Detect which cell encompasses the target text, then output its (x, y) center coordinate. 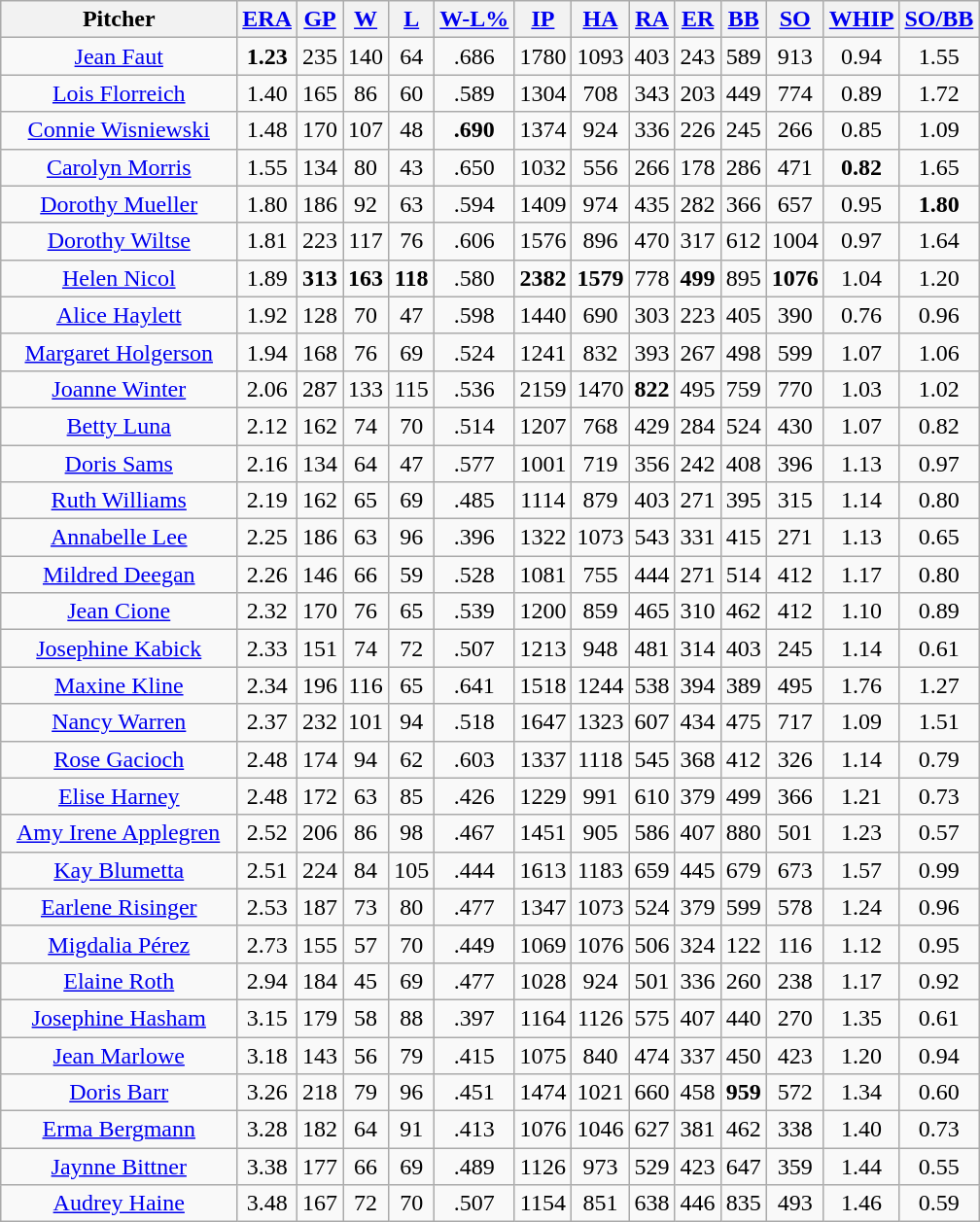
0.65 (939, 538)
1.94 (267, 352)
Margaret Holgerson (119, 352)
303 (651, 315)
660 (651, 1093)
Rose Gacioch (119, 759)
317 (698, 241)
187 (321, 907)
Mildred Deegan (119, 575)
879 (601, 501)
498 (743, 352)
1.02 (939, 389)
284 (698, 426)
SO/BB (939, 19)
224 (321, 870)
.528 (474, 575)
396 (795, 464)
Kay Blumetta (119, 870)
W (366, 19)
Jaynne Bittner (119, 1167)
196 (321, 685)
832 (601, 352)
1576 (542, 241)
1.72 (939, 93)
1780 (542, 56)
774 (795, 93)
1451 (542, 833)
.426 (474, 796)
1.48 (267, 130)
84 (366, 870)
2.34 (267, 685)
880 (743, 833)
.577 (474, 464)
708 (601, 93)
.518 (474, 722)
.650 (474, 167)
1154 (542, 1204)
.444 (474, 870)
.397 (474, 1018)
859 (601, 611)
1.65 (939, 167)
529 (651, 1167)
1.34 (861, 1093)
1069 (542, 944)
BB (743, 19)
.413 (474, 1130)
1347 (542, 907)
430 (795, 426)
822 (651, 389)
408 (743, 464)
.451 (474, 1093)
1207 (542, 426)
178 (698, 167)
143 (321, 1055)
Earlene Risinger (119, 907)
429 (651, 426)
1579 (601, 278)
324 (698, 944)
315 (795, 501)
Doris Sams (119, 464)
506 (651, 944)
1213 (542, 648)
586 (651, 833)
475 (743, 722)
445 (698, 870)
235 (321, 56)
959 (743, 1093)
389 (743, 685)
0.55 (939, 1167)
122 (743, 944)
226 (698, 130)
0.79 (939, 759)
313 (321, 278)
2.26 (267, 575)
.580 (474, 278)
896 (601, 241)
905 (601, 833)
310 (698, 611)
607 (651, 722)
260 (743, 981)
1474 (542, 1093)
835 (743, 1204)
2.33 (267, 648)
991 (601, 796)
140 (366, 56)
Maxine Kline (119, 685)
1304 (542, 93)
0.76 (861, 315)
3.15 (267, 1018)
0.92 (939, 981)
SO (795, 19)
381 (698, 1130)
1.51 (939, 722)
659 (651, 870)
1337 (542, 759)
1.06 (939, 352)
Doris Barr (119, 1093)
1028 (542, 981)
1118 (601, 759)
GP (321, 19)
.589 (474, 93)
612 (743, 241)
1.04 (861, 278)
2.52 (267, 833)
85 (412, 796)
242 (698, 464)
1.76 (861, 685)
Pitcher (119, 19)
368 (698, 759)
Elaine Roth (119, 981)
.603 (474, 759)
270 (795, 1018)
913 (795, 56)
470 (651, 241)
0.59 (939, 1204)
101 (366, 722)
3.48 (267, 1204)
92 (366, 204)
151 (321, 648)
1093 (601, 56)
1409 (542, 204)
471 (795, 167)
1374 (542, 130)
1200 (542, 611)
Elise Harney (119, 796)
2.73 (267, 944)
.641 (474, 685)
343 (651, 93)
Jean Cione (119, 611)
2.19 (267, 501)
1.21 (861, 796)
ERA (267, 19)
474 (651, 1055)
1.24 (861, 907)
610 (651, 796)
267 (698, 352)
2.94 (267, 981)
232 (321, 722)
1032 (542, 167)
679 (743, 870)
543 (651, 538)
Helen Nicol (119, 278)
179 (321, 1018)
840 (601, 1055)
62 (412, 759)
338 (795, 1130)
88 (412, 1018)
435 (651, 204)
0.85 (861, 130)
440 (743, 1018)
146 (321, 575)
Betty Luna (119, 426)
2.06 (267, 389)
48 (412, 130)
627 (651, 1130)
Joanne Winter (119, 389)
0.60 (939, 1093)
1004 (795, 241)
286 (743, 167)
545 (651, 759)
393 (651, 352)
165 (321, 93)
446 (698, 1204)
755 (601, 575)
1323 (601, 722)
Jean Faut (119, 56)
3.28 (267, 1130)
W-L% (474, 19)
Audrey Haine (119, 1204)
Lois Florreich (119, 93)
3.26 (267, 1093)
184 (321, 981)
0.57 (939, 833)
589 (743, 56)
2.32 (267, 611)
572 (795, 1093)
203 (698, 93)
.539 (474, 611)
1.44 (861, 1167)
717 (795, 722)
Dorothy Wiltse (119, 241)
0.99 (939, 870)
657 (795, 204)
167 (321, 1204)
1470 (601, 389)
98 (412, 833)
Josephine Hasham (119, 1018)
948 (601, 648)
73 (366, 907)
.606 (474, 241)
647 (743, 1167)
.536 (474, 389)
556 (601, 167)
Alice Haylett (119, 315)
434 (698, 722)
IP (542, 19)
1613 (542, 870)
449 (743, 93)
1.81 (267, 241)
.485 (474, 501)
218 (321, 1093)
575 (651, 1018)
851 (601, 1204)
107 (366, 130)
1518 (542, 685)
770 (795, 389)
287 (321, 389)
1440 (542, 315)
493 (795, 1204)
WHIP (861, 19)
1.57 (861, 870)
174 (321, 759)
3.38 (267, 1167)
1001 (542, 464)
759 (743, 389)
91 (412, 1130)
118 (412, 278)
.514 (474, 426)
115 (412, 389)
117 (366, 241)
168 (321, 352)
.467 (474, 833)
331 (698, 538)
Jean Marlowe (119, 1055)
Nancy Warren (119, 722)
638 (651, 1204)
1081 (542, 575)
172 (321, 796)
177 (321, 1167)
1021 (601, 1093)
282 (698, 204)
.594 (474, 204)
Josephine Kabick (119, 648)
1.92 (267, 315)
2.51 (267, 870)
778 (651, 278)
1.03 (861, 389)
59 (412, 575)
Connie Wisniewski (119, 130)
Erma Bergmann (119, 1130)
182 (321, 1130)
Amy Irene Applegren (119, 833)
444 (651, 575)
690 (601, 315)
895 (743, 278)
2159 (542, 389)
1.35 (861, 1018)
395 (743, 501)
538 (651, 685)
1164 (542, 1018)
1.10 (861, 611)
326 (795, 759)
.524 (474, 352)
673 (795, 870)
1322 (542, 538)
243 (698, 56)
Dorothy Mueller (119, 204)
974 (601, 204)
238 (795, 981)
56 (366, 1055)
450 (743, 1055)
2.12 (267, 426)
1241 (542, 352)
.598 (474, 315)
Ruth Williams (119, 501)
1046 (601, 1130)
.449 (474, 944)
405 (743, 315)
719 (601, 464)
1114 (542, 501)
1647 (542, 722)
356 (651, 464)
1075 (542, 1055)
Carolyn Morris (119, 167)
206 (321, 833)
390 (795, 315)
.415 (474, 1055)
465 (651, 611)
1.12 (861, 944)
57 (366, 944)
2.53 (267, 907)
2.37 (267, 722)
1244 (601, 685)
.686 (474, 56)
HA (601, 19)
3.18 (267, 1055)
973 (601, 1167)
1229 (542, 796)
L (412, 19)
RA (651, 19)
1.89 (267, 278)
1.64 (939, 241)
Migdalia Pérez (119, 944)
768 (601, 426)
58 (366, 1018)
1.27 (939, 685)
105 (412, 870)
2382 (542, 278)
394 (698, 685)
514 (743, 575)
Annabelle Lee (119, 538)
45 (366, 981)
163 (366, 278)
43 (412, 167)
481 (651, 648)
578 (795, 907)
337 (698, 1055)
128 (321, 315)
133 (366, 389)
155 (321, 944)
2.16 (267, 464)
.489 (474, 1167)
.396 (474, 538)
415 (743, 538)
2.25 (267, 538)
1.46 (861, 1204)
458 (698, 1093)
359 (795, 1167)
60 (412, 93)
.690 (474, 130)
ER (698, 19)
314 (698, 648)
1183 (601, 870)
